Locate the cell with the specified text and output its (X, Y) center coordinate. 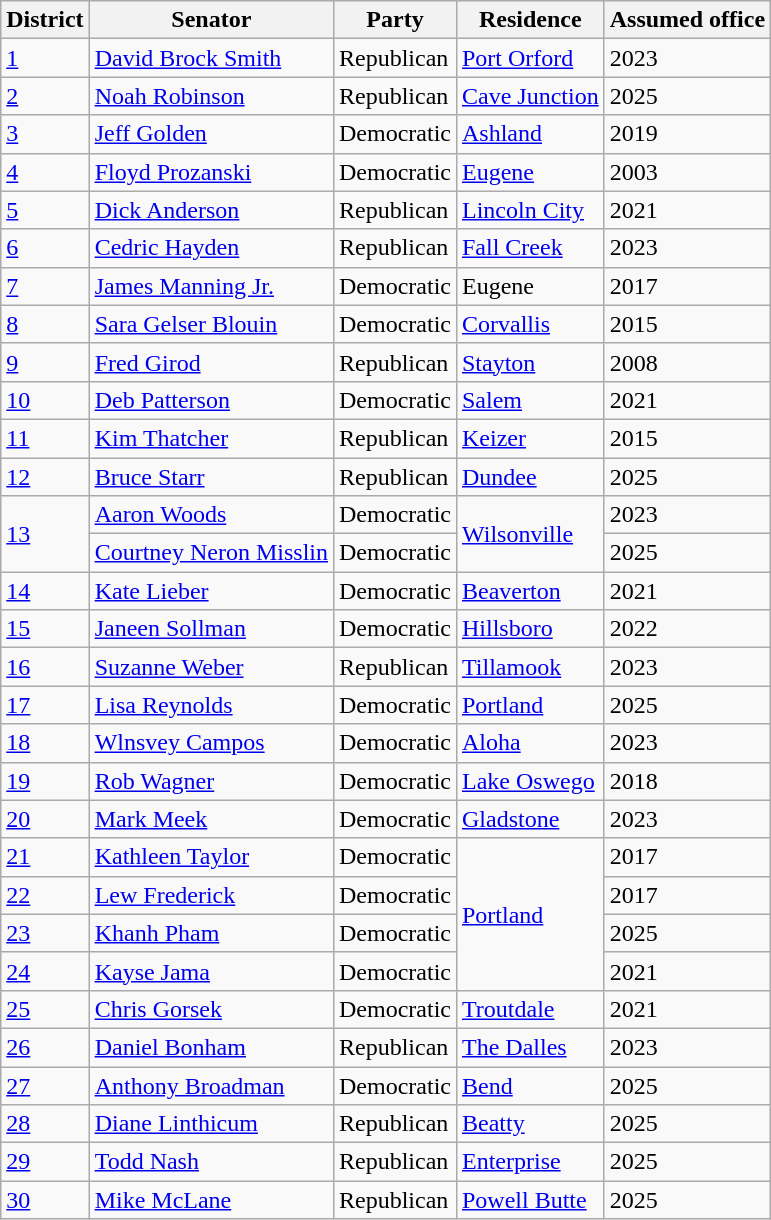
Bruce Starr (211, 477)
Wlnsvey Campos (211, 743)
Kayse Jama (211, 971)
14 (45, 591)
Lisa Reynolds (211, 705)
Corvallis (530, 324)
Lake Oswego (530, 781)
Cave Junction (530, 96)
Lincoln City (530, 210)
17 (45, 705)
Powell Butte (530, 1200)
Fred Girod (211, 362)
District (45, 20)
Courtney Neron Misslin (211, 553)
David Brock Smith (211, 58)
Chris Gorsek (211, 1009)
3 (45, 134)
Beaverton (530, 591)
Troutdale (530, 1009)
19 (45, 781)
Janeen Sollman (211, 629)
Party (394, 20)
5 (45, 210)
24 (45, 971)
2 (45, 96)
Residence (530, 20)
Wilsonville (530, 534)
30 (45, 1200)
Suzanne Weber (211, 667)
Senator (211, 20)
Noah Robinson (211, 96)
7 (45, 286)
13 (45, 534)
9 (45, 362)
Kim Thatcher (211, 438)
Todd Nash (211, 1162)
29 (45, 1162)
Enterprise (530, 1162)
Aloha (530, 743)
Tillamook (530, 667)
8 (45, 324)
28 (45, 1124)
20 (45, 819)
Mark Meek (211, 819)
Stayton (530, 362)
Hillsboro (530, 629)
Keizer (530, 438)
Cedric Hayden (211, 248)
Floyd Prozanski (211, 172)
Deb Patterson (211, 400)
Mike McLane (211, 1200)
16 (45, 667)
2008 (687, 362)
2022 (687, 629)
18 (45, 743)
Khanh Pham (211, 933)
Bend (530, 1085)
Aaron Woods (211, 515)
4 (45, 172)
Ashland (530, 134)
25 (45, 1009)
Jeff Golden (211, 134)
Salem (530, 400)
12 (45, 477)
11 (45, 438)
27 (45, 1085)
1 (45, 58)
Gladstone (530, 819)
Diane Linthicum (211, 1124)
Rob Wagner (211, 781)
6 (45, 248)
21 (45, 857)
Fall Creek (530, 248)
26 (45, 1047)
2019 (687, 134)
The Dalles (530, 1047)
Port Orford (530, 58)
10 (45, 400)
15 (45, 629)
Anthony Broadman (211, 1085)
23 (45, 933)
Lew Frederick (211, 895)
2003 (687, 172)
2018 (687, 781)
Dick Anderson (211, 210)
22 (45, 895)
Daniel Bonham (211, 1047)
Beatty (530, 1124)
Dundee (530, 477)
Kate Lieber (211, 591)
Sara Gelser Blouin (211, 324)
James Manning Jr. (211, 286)
Assumed office (687, 20)
Kathleen Taylor (211, 857)
